For the text-containing cell, return its midpoint in (x, y) coordinate format. 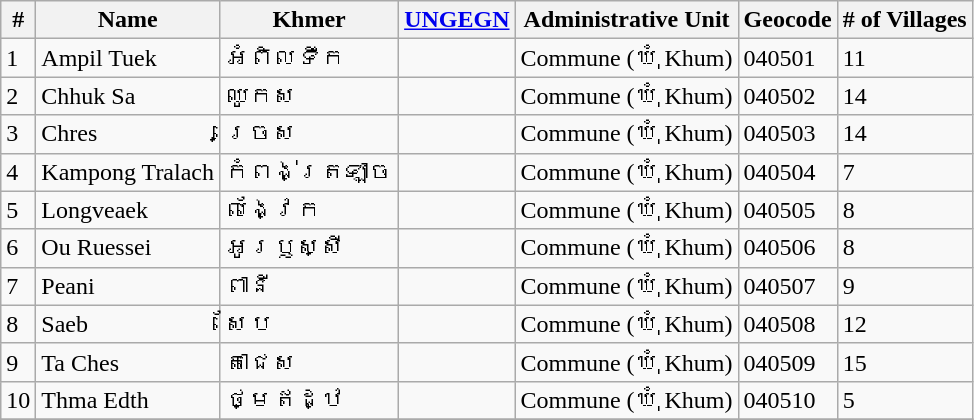
# of Villages (904, 20)
15 (904, 362)
10 (18, 400)
Kampong Tralach (128, 172)
12 (904, 324)
Peani (128, 286)
040507 (788, 286)
Khmer (310, 20)
កំពង់ត្រឡាច (310, 172)
# (18, 20)
សែប (310, 324)
040510 (788, 400)
040504 (788, 172)
Longveaek (128, 210)
UNGEGN (457, 20)
Geocode (788, 20)
ពានី (310, 286)
6 (18, 248)
040503 (788, 134)
Thma Edth (128, 400)
040508 (788, 324)
ច្រេស (310, 134)
040501 (788, 58)
040509 (788, 362)
Name (128, 20)
11 (904, 58)
1 (18, 58)
Ou Ruessei (128, 248)
លង្វែក (310, 210)
040506 (788, 248)
ឈូកស (310, 96)
2 (18, 96)
Ampil Tuek (128, 58)
4 (18, 172)
Administrative Unit (626, 20)
តាជេស (310, 362)
Ta Ches (128, 362)
3 (18, 134)
Chres (128, 134)
Saeb (128, 324)
ថ្មឥដ្ឋ (310, 400)
អូរឫស្សី (310, 248)
040505 (788, 210)
អំពិលទឹក (310, 58)
Chhuk Sa (128, 96)
040502 (788, 96)
